Scan for the cell matching the given text and deliver its (X, Y) coordinate at center. 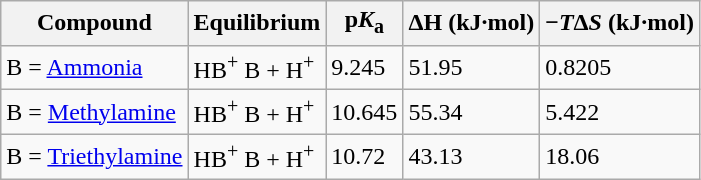
B = Ammonia (94, 68)
9.245 (364, 68)
Equilibrium (257, 23)
B = Triethylamine (94, 156)
Compound (94, 23)
5.422 (620, 112)
51.95 (472, 68)
55.34 (472, 112)
18.06 (620, 156)
10.72 (364, 156)
ΔH (kJ·mol) (472, 23)
−TΔS (kJ·mol) (620, 23)
0.8205 (620, 68)
pKa (364, 23)
B = Methylamine (94, 112)
10.645 (364, 112)
43.13 (472, 156)
